Pinpoint the cell where the given text exists, returning its (x, y) midpoint coordinate. 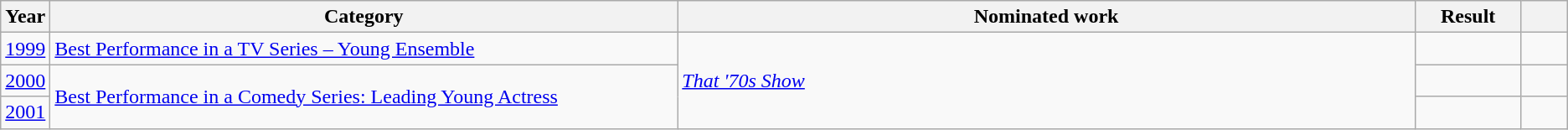
Year (25, 17)
Nominated work (1047, 17)
That '70s Show (1047, 81)
Best Performance in a Comedy Series: Leading Young Actress (364, 96)
Category (364, 17)
2000 (25, 81)
2001 (25, 112)
1999 (25, 49)
Result (1467, 17)
Best Performance in a TV Series – Young Ensemble (364, 49)
